Return the [x, y] coordinate for the center point of the cell that contains the specified text.  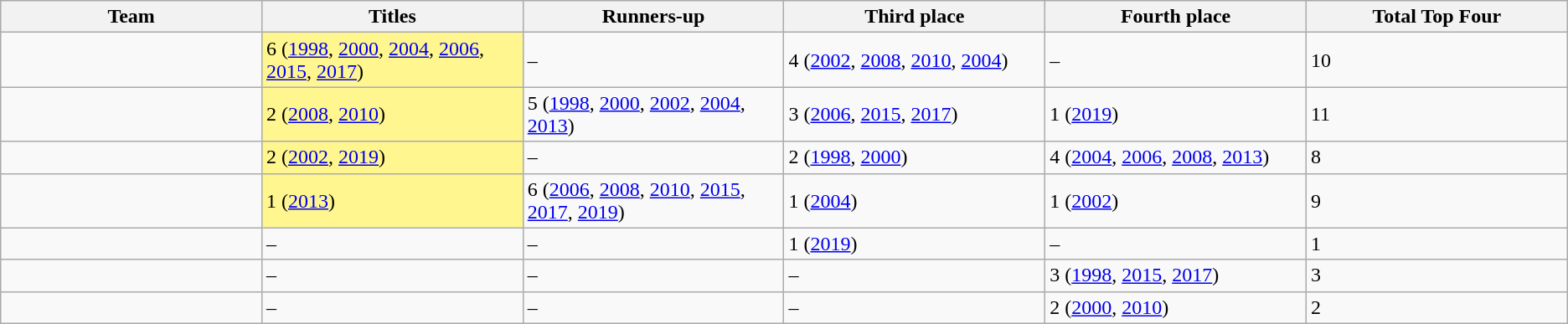
6 (1998, 2000, 2004, 2006, 2015, 2017) [392, 60]
1 (2002) [1176, 201]
3 (2006, 2015, 2017) [915, 114]
Titles [392, 17]
Total Top Four [1436, 17]
9 [1436, 201]
10 [1436, 60]
2 (2008, 2010) [392, 114]
2 (1998, 2000) [915, 157]
2 [1436, 307]
4 (2004, 2006, 2008, 2013) [1176, 157]
Runners-up [653, 17]
3 [1436, 275]
2 (2000, 2010) [1176, 307]
2 (2002, 2019) [392, 157]
3 (1998, 2015, 2017) [1176, 275]
11 [1436, 114]
5 (1998, 2000, 2002, 2004, 2013) [653, 114]
1 [1436, 244]
Fourth place [1176, 17]
Team [132, 17]
6 (2006, 2008, 2010, 2015, 2017, 2019) [653, 201]
Third place [915, 17]
4 (2002, 2008, 2010, 2004) [915, 60]
1 (2004) [915, 201]
8 [1436, 157]
1 (2013) [392, 201]
